Pinpoint the cell where the given text exists, returning its (X, Y) midpoint coordinate. 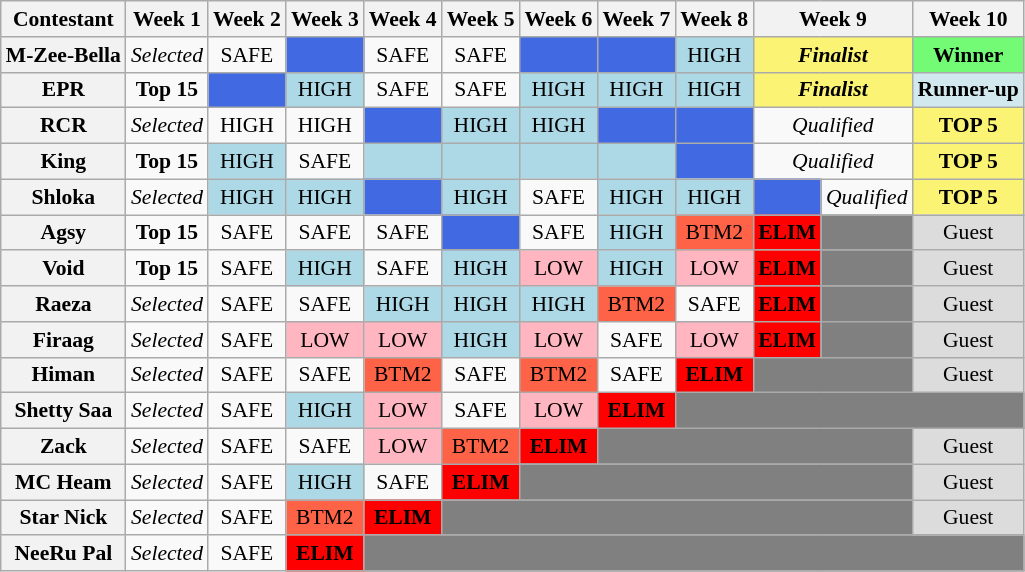
Star Nick (64, 518)
Void (64, 269)
Winner (968, 55)
Week 2 (247, 19)
RCR (64, 126)
Contestant (64, 19)
Week 4 (403, 19)
Week 5 (481, 19)
Shloka (64, 197)
Agsy (64, 233)
Week 9 (832, 19)
Week 10 (968, 19)
Week 7 (636, 19)
Himan (64, 375)
M-Zee-Bella (64, 55)
Week 8 (714, 19)
Zack (64, 447)
Firaag (64, 340)
Shetty Saa (64, 411)
EPR (64, 90)
MC Heam (64, 482)
King (64, 162)
Week 1 (167, 19)
Week 3 (325, 19)
Raeza (64, 304)
Runner-up (968, 90)
NeeRu Pal (64, 554)
Week 6 (559, 19)
